Return [X, Y] of the center of cell containing provided text 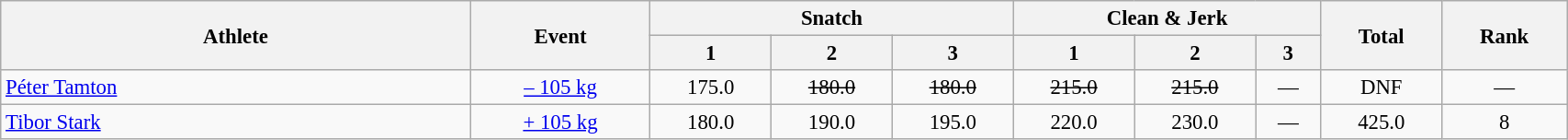
Clean & Jerk [1167, 18]
Athlete [235, 35]
Tibor Stark [235, 122]
220.0 [1074, 122]
425.0 [1382, 122]
– 105 kg [560, 87]
Total [1382, 35]
190.0 [832, 122]
8 [1505, 122]
175.0 [711, 87]
Snatch [832, 18]
230.0 [1195, 122]
Péter Tamton [235, 87]
+ 105 kg [560, 122]
Rank [1505, 35]
Event [560, 35]
DNF [1382, 87]
195.0 [953, 122]
